Extract the [x, y] coordinate from the center of the cell holding the provided text.  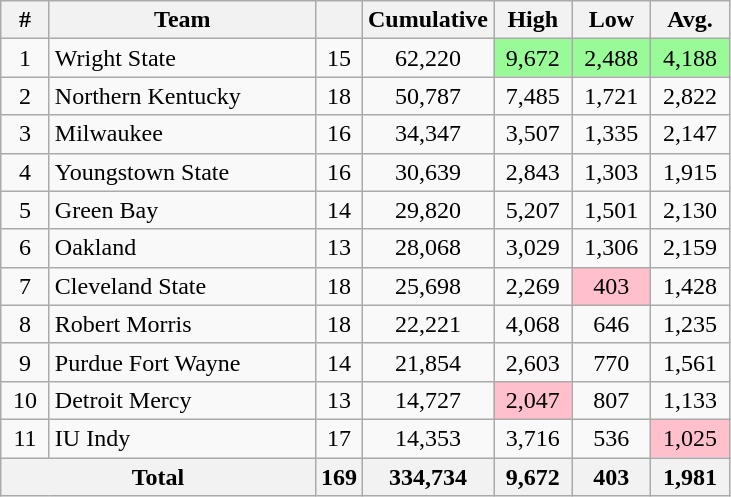
1,981 [690, 477]
1,306 [612, 248]
4,188 [690, 58]
30,639 [428, 172]
22,221 [428, 324]
2,047 [534, 400]
4 [26, 172]
Milwaukee [182, 134]
14,353 [428, 438]
1,335 [612, 134]
50,787 [428, 96]
1,561 [690, 362]
28,068 [428, 248]
IU Indy [182, 438]
14,727 [428, 400]
# [26, 20]
7 [26, 286]
169 [338, 477]
536 [612, 438]
Green Bay [182, 210]
Purdue Fort Wayne [182, 362]
1,133 [690, 400]
2,269 [534, 286]
Cumulative [428, 20]
62,220 [428, 58]
5,207 [534, 210]
11 [26, 438]
Robert Morris [182, 324]
1,501 [612, 210]
25,698 [428, 286]
10 [26, 400]
6 [26, 248]
8 [26, 324]
2,130 [690, 210]
1 [26, 58]
770 [612, 362]
17 [338, 438]
Avg. [690, 20]
Youngstown State [182, 172]
2,147 [690, 134]
1,428 [690, 286]
1,303 [612, 172]
3,716 [534, 438]
1,915 [690, 172]
334,734 [428, 477]
Northern Kentucky [182, 96]
7,485 [534, 96]
2,159 [690, 248]
Team [182, 20]
Wright State [182, 58]
3,507 [534, 134]
646 [612, 324]
1,025 [690, 438]
3 [26, 134]
Total [158, 477]
1,235 [690, 324]
2 [26, 96]
Oakland [182, 248]
2,822 [690, 96]
Cleveland State [182, 286]
21,854 [428, 362]
2,843 [534, 172]
2,488 [612, 58]
1,721 [612, 96]
High [534, 20]
2,603 [534, 362]
Low [612, 20]
29,820 [428, 210]
Detroit Mercy [182, 400]
9 [26, 362]
34,347 [428, 134]
807 [612, 400]
15 [338, 58]
3,029 [534, 248]
4,068 [534, 324]
5 [26, 210]
